Return [X, Y] of the center of cell containing provided text 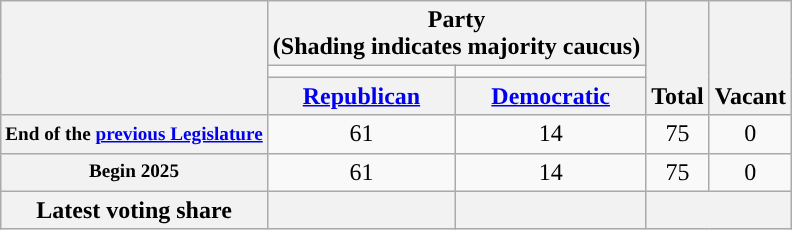
Vacant [750, 58]
Begin 2025 [134, 172]
Republican [361, 96]
Latest voting share [134, 210]
Democratic [551, 96]
Total [678, 58]
Party (Shading indicates majority caucus) [456, 34]
End of the previous Legislature [134, 134]
